Provide the [X, Y] coordinate of the cell's center where the given text is located.  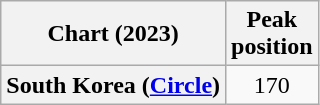
Chart (2023) [114, 34]
170 [272, 85]
South Korea (Circle) [114, 85]
Peakposition [272, 34]
